Capture the cell that displays the provided text and extract its [X, Y] central coordinate. 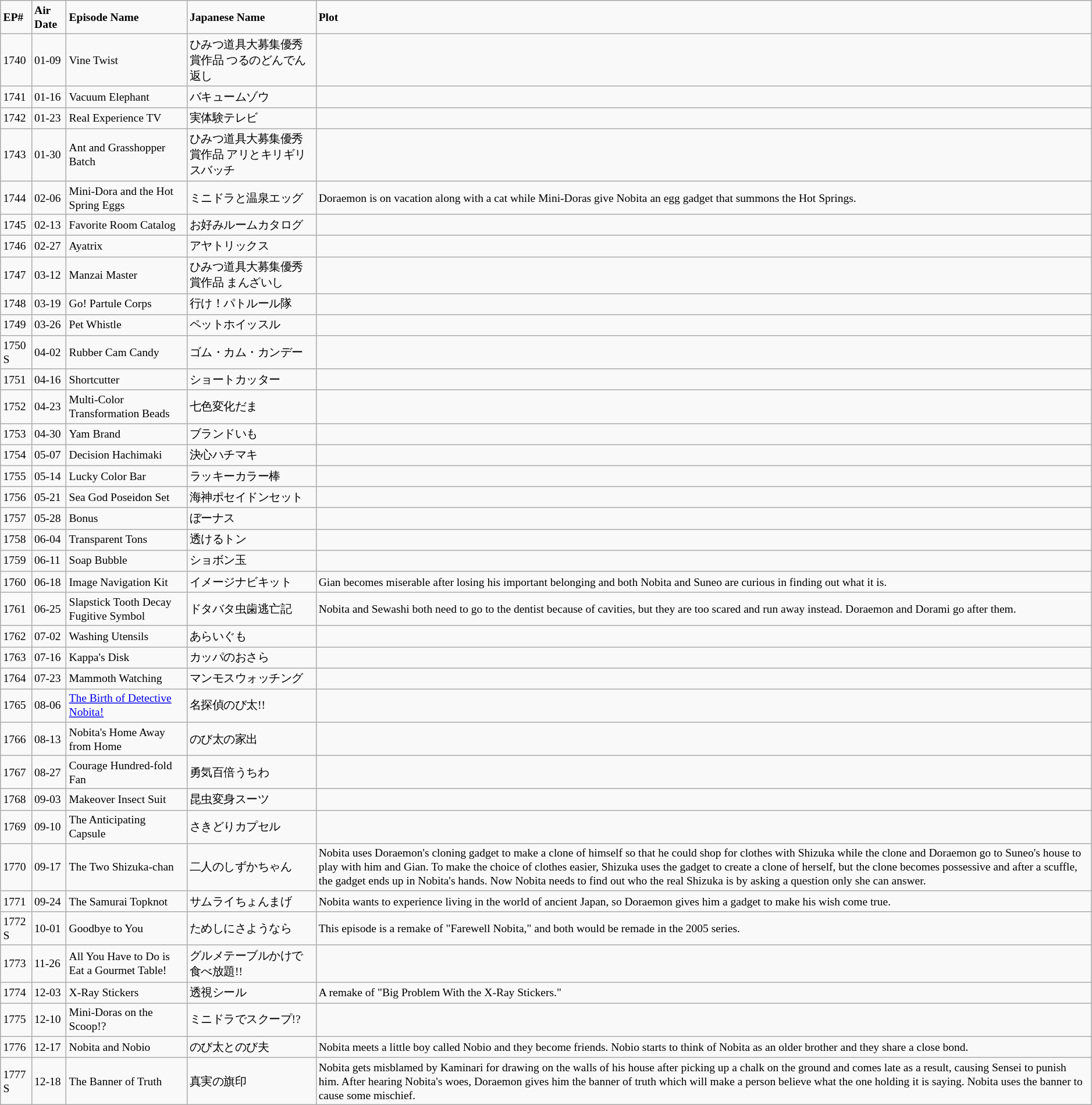
あらいぐも [251, 636]
Image Navigation Kit [127, 582]
Vine Twist [127, 60]
カッパのおさら [251, 658]
1770 [16, 867]
七色変化だま [251, 406]
12-10 [49, 1019]
04-02 [49, 353]
01-23 [49, 118]
The Two Shizuka-chan [127, 867]
Mini-Dora and the Hot Spring Eggs [127, 198]
二人のしずかちゃん [251, 867]
Courage Hundred-fold Fan [127, 773]
Doraemon is on vacation along with a cat while Mini-Doras give Nobita an egg gadget that summons the Hot Springs. [704, 198]
ミニドラでスクープ!? [251, 1019]
1758 [16, 539]
A remake of "Big Problem With the X-Ray Stickers." [704, 993]
Shortcutter [127, 379]
07-23 [49, 678]
真実の旗印 [251, 1081]
1743 [16, 155]
さきどりカプセル [251, 826]
昆虫変身スーツ [251, 800]
04-16 [49, 379]
1761 [16, 609]
海神ポセイドンセット [251, 498]
Real Experience TV [127, 118]
02-06 [49, 198]
Favorite Room Catalog [127, 225]
ゴム・カム・カンデー [251, 353]
1765 [16, 705]
ぼーナス [251, 518]
01-16 [49, 97]
1756 [16, 498]
1746 [16, 246]
02-27 [49, 246]
06-04 [49, 539]
X-Ray Stickers [127, 993]
09-10 [49, 826]
11-26 [49, 964]
Manzai Master [127, 275]
Episode Name [127, 17]
10-01 [49, 929]
04-30 [49, 434]
1752 [16, 406]
1771 [16, 901]
Goodbye to You [127, 929]
1768 [16, 800]
The Banner of Truth [127, 1081]
06-11 [49, 560]
Air Date [49, 17]
勇気百倍うちわ [251, 773]
1760 [16, 582]
Ant and Grasshopper Batch [127, 155]
1757 [16, 518]
ラッキーカラー棒 [251, 476]
のび太の家出 [251, 739]
Gian becomes miserable after losing his important belonging and both Nobita and Suneo are curious in finding out what it is. [704, 582]
1753 [16, 434]
Vacuum Elephant [127, 97]
ショートカッター [251, 379]
1775 [16, 1019]
1750 S [16, 353]
ブランドいも [251, 434]
Kappa's Disk [127, 658]
サムライちょんまげ [251, 901]
Mammoth Watching [127, 678]
1767 [16, 773]
1769 [16, 826]
ミニドラと温泉エッグ [251, 198]
03-12 [49, 275]
Nobita wants to experience living in the world of ancient Japan, so Doraemon gives him a gadget to make his wish come true. [704, 901]
06-18 [49, 582]
アヤトリックス [251, 246]
ためしにさようなら [251, 929]
05-28 [49, 518]
All You Have to Do is Eat a Gourmet Table! [127, 964]
1773 [16, 964]
Washing Utensils [127, 636]
01-30 [49, 155]
03-19 [49, 304]
Multi-Color Transformation Beads [127, 406]
Mini-Doras on the Scoop!? [127, 1019]
01-09 [49, 60]
1747 [16, 275]
06-25 [49, 609]
1777 S [16, 1081]
1749 [16, 325]
09-03 [49, 800]
1754 [16, 455]
1755 [16, 476]
ショボン玉 [251, 560]
1763 [16, 658]
12-03 [49, 993]
12-17 [49, 1047]
1740 [16, 60]
08-13 [49, 739]
1751 [16, 379]
Lucky Color Bar [127, 476]
09-24 [49, 901]
バキュームゾウ [251, 97]
Go! Partule Corps [127, 304]
08-06 [49, 705]
1748 [16, 304]
03-26 [49, 325]
The Anticipating Capsule [127, 826]
This episode is a remake of "Farewell Nobita," and both would be remade in the 2005 series. [704, 929]
ドタバタ虫歯逃亡記 [251, 609]
グルメテーブルかけで食べ放題!! [251, 964]
05-14 [49, 476]
Pet Whistle [127, 325]
名探偵のび太!! [251, 705]
決心ハチマキ [251, 455]
1772 S [16, 929]
1774 [16, 993]
EP# [16, 17]
イメージナビキット [251, 582]
05-21 [49, 498]
1745 [16, 225]
1762 [16, 636]
1759 [16, 560]
07-16 [49, 658]
Yam Brand [127, 434]
行け！パトルール隊 [251, 304]
1764 [16, 678]
04-23 [49, 406]
Nobita's Home Away from Home [127, 739]
Ayatrix [127, 246]
Transparent Tons [127, 539]
Sea God Poseidon Set [127, 498]
1744 [16, 198]
Makeover Insect Suit [127, 800]
05-07 [49, 455]
ひみつ道具大募集優秀賞作品 アリとキリギリスバッチ [251, 155]
The Samurai Topknot [127, 901]
07-02 [49, 636]
お好みルームカタログ [251, 225]
Decision Hachimaki [127, 455]
08-27 [49, 773]
Japanese Name [251, 17]
Slapstick Tooth Decay Fugitive Symbol [127, 609]
実体験テレビ [251, 118]
マンモスウォッチング [251, 678]
ひみつ道具大募集優秀賞作品 まんざいし [251, 275]
ひみつ道具大募集優秀賞作品 つるのどんでん返し [251, 60]
1766 [16, 739]
09-17 [49, 867]
のび太とのび夫 [251, 1047]
Plot [704, 17]
1776 [16, 1047]
Soap Bubble [127, 560]
The Birth of Detective Nobita! [127, 705]
12-18 [49, 1081]
Rubber Cam Candy [127, 353]
Bonus [127, 518]
1741 [16, 97]
透視シール [251, 993]
ペットホイッスル [251, 325]
Nobita and Nobio [127, 1047]
透けるトン [251, 539]
Nobita meets a little boy called Nobio and they become friends. Nobio starts to think of Nobita as an older brother and they share a close bond. [704, 1047]
02-13 [49, 225]
1742 [16, 118]
